Detect which cell encompasses the target text, then output its [X, Y] center coordinate. 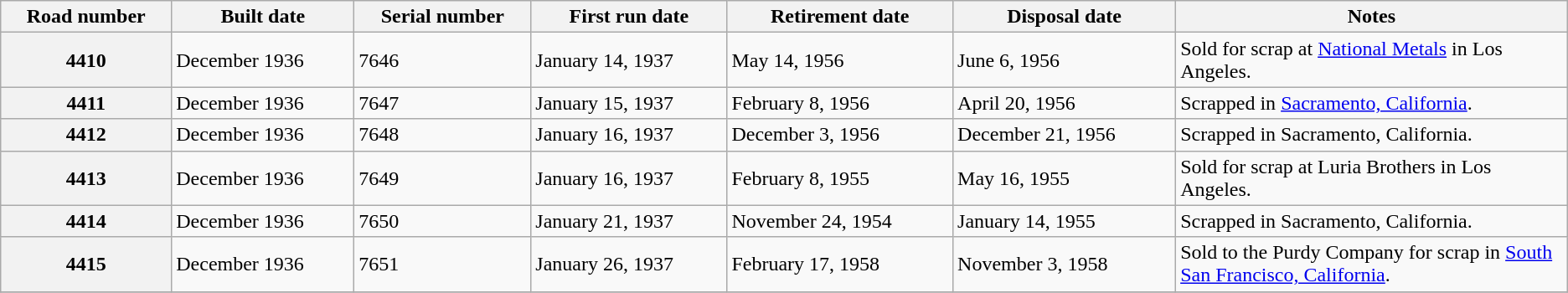
Road number [86, 17]
4414 [86, 221]
January 14, 1955 [1065, 221]
May 16, 1955 [1065, 177]
February 8, 1956 [840, 103]
January 15, 1937 [629, 103]
May 14, 1956 [840, 60]
7649 [442, 177]
4415 [86, 265]
January 14, 1937 [629, 60]
June 6, 1956 [1065, 60]
7650 [442, 221]
Sold for scrap at National Metals in Los Angeles. [1372, 60]
January 26, 1937 [629, 265]
April 20, 1956 [1065, 103]
Disposal date [1065, 17]
7651 [442, 265]
Sold to the Purdy Company for scrap in South San Francisco, California. [1372, 265]
February 8, 1955 [840, 177]
Serial number [442, 17]
4411 [86, 103]
7648 [442, 135]
November 3, 1958 [1065, 265]
7646 [442, 60]
Built date [263, 17]
4413 [86, 177]
January 21, 1937 [629, 221]
December 21, 1956 [1065, 135]
Retirement date [840, 17]
7647 [442, 103]
Notes [1372, 17]
November 24, 1954 [840, 221]
4410 [86, 60]
February 17, 1958 [840, 265]
4412 [86, 135]
Sold for scrap at Luria Brothers in Los Angeles. [1372, 177]
December 3, 1956 [840, 135]
First run date [629, 17]
